Scan for the cell matching the given text and deliver its [x, y] coordinate at center. 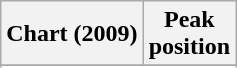
Peakposition [189, 34]
Chart (2009) [72, 34]
